Find where the given text appears and provide that cell's center as (X, Y) coordinate. 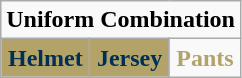
Jersey (130, 58)
Helmet (46, 58)
Uniform Combination (121, 20)
Pants (204, 58)
